Search for the cell housing the specified text and yield its (x, y) center coordinate. 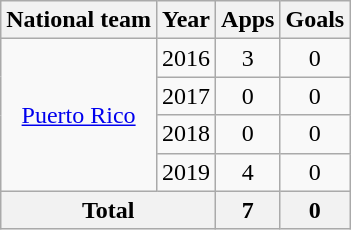
3 (248, 58)
7 (248, 210)
Puerto Rico (79, 115)
Year (186, 20)
2018 (186, 134)
2019 (186, 172)
Apps (248, 20)
2016 (186, 58)
2017 (186, 96)
Total (108, 210)
Goals (315, 20)
National team (79, 20)
4 (248, 172)
